Search for the cell housing the specified text and yield its (X, Y) center coordinate. 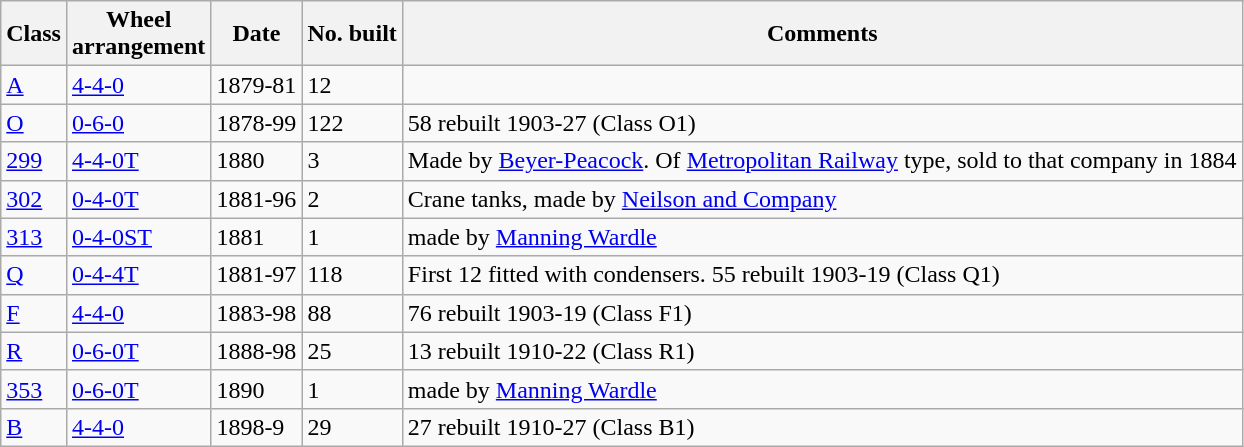
1898-9 (256, 427)
First 12 fitted with condensers. 55 rebuilt 1903-19 (Class Q1) (822, 275)
Wheelarrangement (138, 34)
122 (352, 123)
1890 (256, 389)
88 (352, 313)
Crane tanks, made by Neilson and Company (822, 199)
58 rebuilt 1903-27 (Class O1) (822, 123)
25 (352, 351)
302 (34, 199)
76 rebuilt 1903-19 (Class F1) (822, 313)
1881-97 (256, 275)
118 (352, 275)
1883-98 (256, 313)
Date (256, 34)
1878-99 (256, 123)
A (34, 85)
Q (34, 275)
0-4-4T (138, 275)
2 (352, 199)
1880 (256, 161)
353 (34, 389)
3 (352, 161)
Comments (822, 34)
29 (352, 427)
1881-96 (256, 199)
313 (34, 237)
0-4-0ST (138, 237)
4-4-0T (138, 161)
B (34, 427)
12 (352, 85)
13 rebuilt 1910-22 (Class R1) (822, 351)
No. built (352, 34)
Class (34, 34)
1881 (256, 237)
299 (34, 161)
F (34, 313)
Made by Beyer-Peacock. Of Metropolitan Railway type, sold to that company in 1884 (822, 161)
R (34, 351)
0-6-0 (138, 123)
1879-81 (256, 85)
O (34, 123)
27 rebuilt 1910-27 (Class B1) (822, 427)
0-4-0T (138, 199)
1888-98 (256, 351)
